Return [X, Y] of the center of cell containing provided text 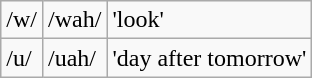
'look' [210, 20]
/wah/ [74, 20]
/w/ [22, 20]
/u/ [22, 58]
'day after tomorrow' [210, 58]
/uah/ [74, 58]
